Extract the (X, Y) coordinate from the center of the cell holding the provided text.  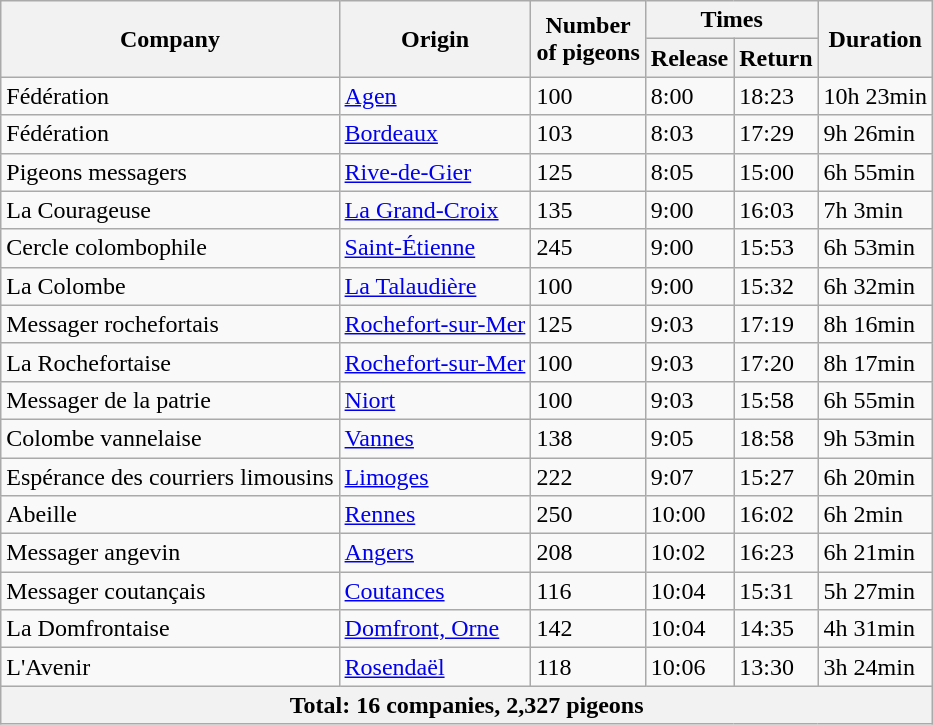
La Rochefortaise (170, 362)
16:03 (776, 210)
Messager coutançais (170, 591)
138 (588, 438)
La Grand-Croix (435, 210)
250 (588, 515)
Colombe vannelaise (170, 438)
8:05 (689, 172)
6h 32min (875, 286)
Company (170, 39)
10:06 (689, 667)
La Courageuse (170, 210)
14:35 (776, 629)
4h 31min (875, 629)
10:00 (689, 515)
8h 16min (875, 324)
135 (588, 210)
18:58 (776, 438)
Times (732, 20)
16:23 (776, 553)
Return (776, 58)
Total: 16 companies, 2,327 pigeons (467, 705)
La Domfrontaise (170, 629)
13:30 (776, 667)
3h 24min (875, 667)
6h 2min (875, 515)
Pigeons messagers (170, 172)
8:00 (689, 96)
222 (588, 477)
Numberof pigeons (588, 39)
Niort (435, 400)
15:58 (776, 400)
La Talaudière (435, 286)
Coutances (435, 591)
9:07 (689, 477)
116 (588, 591)
Duration (875, 39)
8:03 (689, 134)
15:31 (776, 591)
Messager angevin (170, 553)
La Colombe (170, 286)
15:32 (776, 286)
9:05 (689, 438)
16:02 (776, 515)
Saint-Étienne (435, 248)
10h 23min (875, 96)
15:27 (776, 477)
Bordeaux (435, 134)
Limoges (435, 477)
10:02 (689, 553)
Messager de la patrie (170, 400)
Messager rochefortais (170, 324)
118 (588, 667)
142 (588, 629)
Rennes (435, 515)
15:00 (776, 172)
Abeille (170, 515)
Release (689, 58)
Origin (435, 39)
15:53 (776, 248)
Rive-de-Gier (435, 172)
17:19 (776, 324)
6h 21min (875, 553)
9h 26min (875, 134)
6h 53min (875, 248)
208 (588, 553)
Agen (435, 96)
245 (588, 248)
Cercle colombophile (170, 248)
17:29 (776, 134)
18:23 (776, 96)
Vannes (435, 438)
103 (588, 134)
8h 17min (875, 362)
L'Avenir (170, 667)
Espérance des courriers limousins (170, 477)
Domfront, Orne (435, 629)
7h 3min (875, 210)
17:20 (776, 362)
6h 20min (875, 477)
9h 53min (875, 438)
Angers (435, 553)
5h 27min (875, 591)
Rosendaël (435, 667)
